For the text-containing cell, return its midpoint in (X, Y) coordinate format. 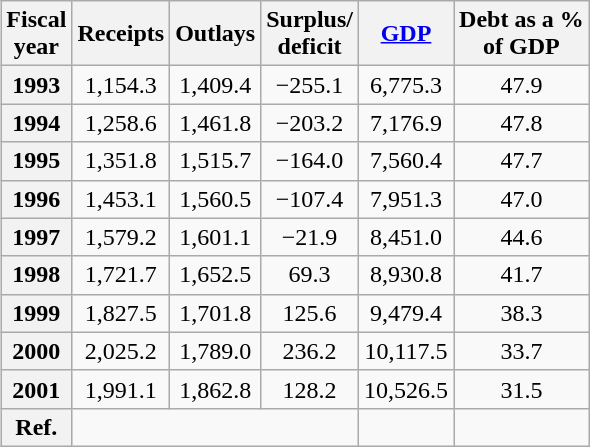
1,827.5 (121, 313)
GDP (406, 34)
128.2 (310, 389)
7,951.3 (406, 199)
1,579.2 (121, 237)
47.7 (522, 161)
1,453.1 (121, 199)
1,154.3 (121, 85)
1995 (36, 161)
−255.1 (310, 85)
31.5 (522, 389)
69.3 (310, 275)
44.6 (522, 237)
1,461.8 (216, 123)
Surplus/deficit (310, 34)
1,351.8 (121, 161)
1,862.8 (216, 389)
236.2 (310, 351)
−107.4 (310, 199)
−164.0 (310, 161)
125.6 (310, 313)
1,789.0 (216, 351)
1998 (36, 275)
47.0 (522, 199)
1,515.7 (216, 161)
7,176.9 (406, 123)
7,560.4 (406, 161)
Ref. (36, 427)
8,930.8 (406, 275)
1,560.5 (216, 199)
1,409.4 (216, 85)
1996 (36, 199)
2000 (36, 351)
1,721.7 (121, 275)
2,025.2 (121, 351)
1,652.5 (216, 275)
1997 (36, 237)
1,991.1 (121, 389)
−21.9 (310, 237)
41.7 (522, 275)
47.8 (522, 123)
9,479.4 (406, 313)
2001 (36, 389)
6,775.3 (406, 85)
1,701.8 (216, 313)
38.3 (522, 313)
33.7 (522, 351)
1994 (36, 123)
47.9 (522, 85)
8,451.0 (406, 237)
Receipts (121, 34)
−203.2 (310, 123)
Outlays (216, 34)
1999 (36, 313)
1,601.1 (216, 237)
Debt as a %of GDP (522, 34)
Fiscalyear (36, 34)
10,526.5 (406, 389)
1,258.6 (121, 123)
1993 (36, 85)
10,117.5 (406, 351)
